Search for the cell housing the specified text and yield its (x, y) center coordinate. 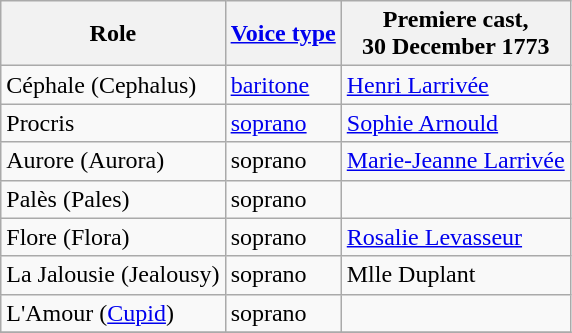
Henri Larrivée (456, 85)
Marie-Jeanne Larrivée (456, 161)
Premiere cast, 30 December 1773 (456, 34)
Sophie Arnould (456, 123)
Céphale (Cephalus) (113, 85)
Mlle Duplant (456, 275)
Aurore (Aurora) (113, 161)
Role (113, 34)
Voice type (283, 34)
Palès (Pales) (113, 199)
Rosalie Levasseur (456, 237)
Flore (Flora) (113, 237)
La Jalousie (Jealousy) (113, 275)
baritone (283, 85)
Procris (113, 123)
L'Amour (Cupid) (113, 313)
